Provide the [x, y] coordinate of the cell's center where the given text is located.  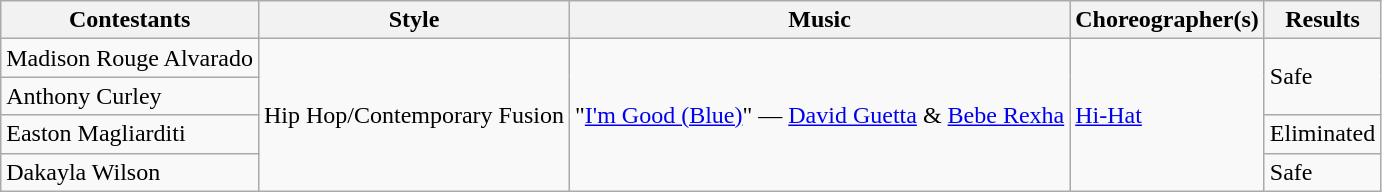
Hip Hop/Contemporary Fusion [414, 115]
Choreographer(s) [1168, 20]
Results [1322, 20]
Anthony Curley [130, 96]
Dakayla Wilson [130, 172]
Madison Rouge Alvarado [130, 58]
Style [414, 20]
Contestants [130, 20]
Eliminated [1322, 134]
Music [820, 20]
"I'm Good (Blue)" — David Guetta & Bebe Rexha [820, 115]
Hi-Hat [1168, 115]
Easton Magliarditi [130, 134]
